Determine the [X, Y] coordinate at the center of the cell enclosing the given text.  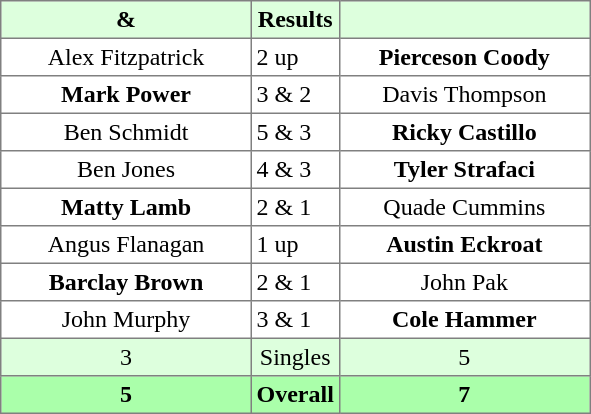
& [126, 20]
Overall [295, 395]
Ben Jones [126, 170]
Quade Cummins [464, 207]
Results [295, 20]
1 up [295, 245]
5 & 3 [295, 132]
Ricky Castillo [464, 132]
Austin Eckroat [464, 245]
John Murphy [126, 320]
Singles [295, 357]
Alex Fitzpatrick [126, 57]
3 & 1 [295, 320]
Davis Thompson [464, 95]
Ben Schmidt [126, 132]
3 & 2 [295, 95]
Mark Power [126, 95]
Barclay Brown [126, 282]
7 [464, 395]
Angus Flanagan [126, 245]
Matty Lamb [126, 207]
3 [126, 357]
Tyler Strafaci [464, 170]
Pierceson Coody [464, 57]
4 & 3 [295, 170]
2 up [295, 57]
John Pak [464, 282]
Cole Hammer [464, 320]
